Determine the (x, y) coordinate at the center of the cell enclosing the given text.  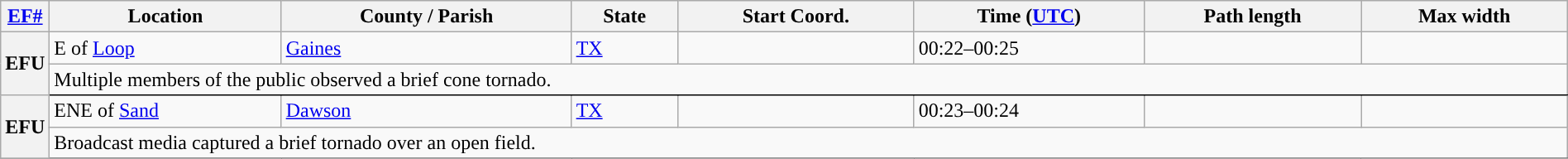
ENE of Sand (165, 111)
00:23–00:24 (1029, 111)
Path length (1252, 17)
Dawson (427, 111)
Start Coord. (796, 17)
00:22–00:25 (1029, 48)
Multiple members of the public observed a brief cone tornado. (809, 79)
E of Loop (165, 48)
State (624, 17)
Max width (1464, 17)
Location (165, 17)
County / Parish (427, 17)
Gaines (427, 48)
Broadcast media captured a brief tornado over an open field. (809, 142)
Time (UTC) (1029, 17)
EF# (25, 17)
